Search for the cell housing the specified text and yield its (X, Y) center coordinate. 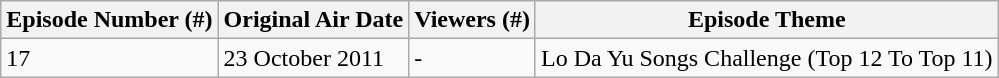
Episode Number (#) (110, 20)
23 October 2011 (314, 58)
Episode Theme (766, 20)
- (472, 58)
Viewers (#) (472, 20)
Original Air Date (314, 20)
Lo Da Yu Songs Challenge (Top 12 To Top 11) (766, 58)
17 (110, 58)
